Extract the [x, y] coordinate from the center of the cell holding the provided text.  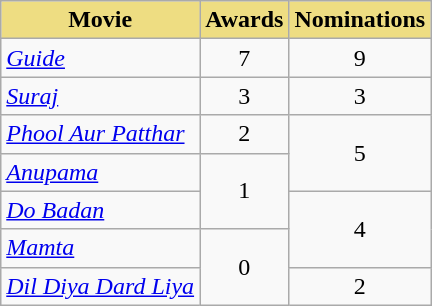
Movie [100, 20]
Suraj [100, 96]
Phool Aur Patthar [100, 134]
0 [244, 267]
4 [360, 229]
9 [360, 58]
Nominations [360, 20]
7 [244, 58]
1 [244, 191]
Mamta [100, 248]
Anupama [100, 172]
Do Badan [100, 210]
Guide [100, 58]
Dil Diya Dard Liya [100, 286]
Awards [244, 20]
5 [360, 153]
